Provide the [X, Y] coordinate of the cell's center where the given text is located.  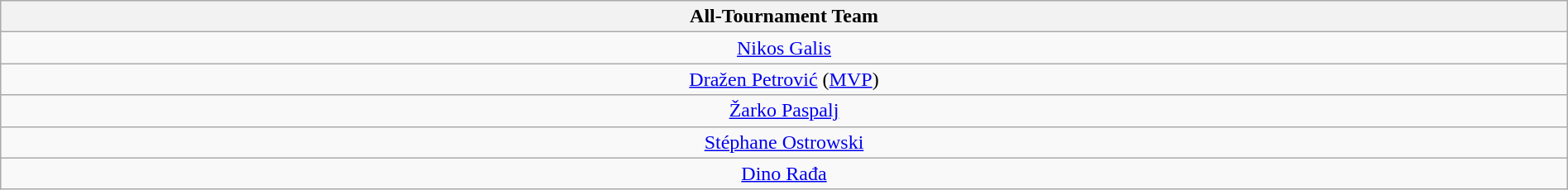
Dražen Petrović (MVP) [784, 79]
Dino Rađa [784, 173]
Stéphane Ostrowski [784, 142]
Žarko Paspalj [784, 111]
All-Tournament Team [784, 17]
Nikos Galis [784, 48]
